Scan for the cell matching the given text and deliver its (X, Y) coordinate at center. 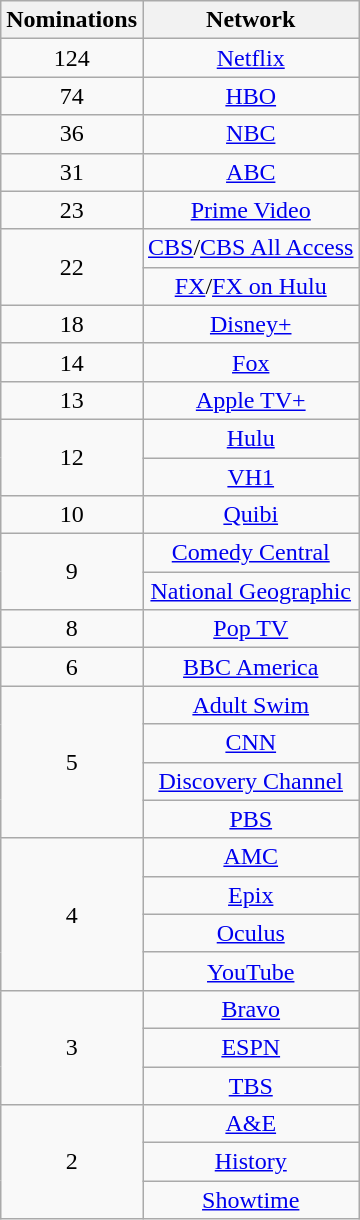
Comedy Central (250, 553)
HBO (250, 96)
36 (72, 134)
VH1 (250, 477)
Disney+ (250, 324)
Showtime (250, 1200)
Hulu (250, 438)
CBS/CBS All Access (250, 248)
18 (72, 324)
ESPN (250, 1047)
Adult Swim (250, 705)
5 (72, 762)
Apple TV+ (250, 400)
Netflix (250, 58)
YouTube (250, 971)
14 (72, 362)
22 (72, 267)
2 (72, 1162)
Quibi (250, 515)
FX/FX on Hulu (250, 286)
3 (72, 1047)
Bravo (250, 1009)
Network (250, 20)
NBC (250, 134)
8 (72, 629)
Prime Video (250, 210)
Nominations (72, 20)
12 (72, 457)
ABC (250, 172)
Discovery Channel (250, 781)
124 (72, 58)
AMC (250, 857)
13 (72, 400)
31 (72, 172)
PBS (250, 819)
A&E (250, 1124)
9 (72, 572)
Oculus (250, 933)
10 (72, 515)
BBC America (250, 667)
Fox (250, 362)
History (250, 1162)
CNN (250, 743)
Pop TV (250, 629)
Epix (250, 895)
National Geographic (250, 591)
23 (72, 210)
6 (72, 667)
74 (72, 96)
4 (72, 914)
TBS (250, 1085)
